Detect which cell encompasses the target text, then output its (X, Y) center coordinate. 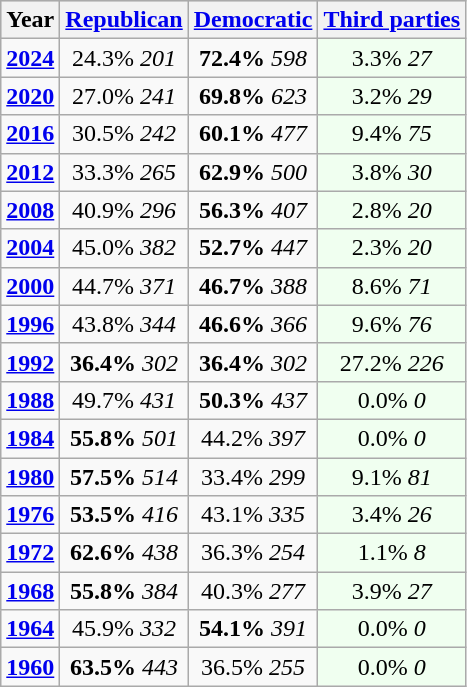
3.8% 30 (392, 172)
1.1% 8 (392, 553)
3.2% 29 (392, 96)
45.0% 382 (124, 248)
1980 (30, 477)
9.1% 81 (392, 477)
44.2% 397 (253, 438)
40.3% 277 (253, 591)
56.3% 407 (253, 210)
36.5% 255 (253, 667)
2000 (30, 286)
30.5% 242 (124, 134)
53.5% 416 (124, 515)
60.1% 477 (253, 134)
2004 (30, 248)
46.6% 366 (253, 324)
1996 (30, 324)
57.5% 514 (124, 477)
62.6% 438 (124, 553)
33.4% 299 (253, 477)
63.5% 443 (124, 667)
2.8% 20 (392, 210)
1992 (30, 362)
8.6% 71 (392, 286)
2020 (30, 96)
3.4% 26 (392, 515)
46.7% 388 (253, 286)
1984 (30, 438)
9.6% 76 (392, 324)
27.0% 241 (124, 96)
1968 (30, 591)
72.4% 598 (253, 58)
Year (30, 20)
44.7% 371 (124, 286)
55.8% 501 (124, 438)
2008 (30, 210)
24.3% 201 (124, 58)
50.3% 437 (253, 400)
9.4% 75 (392, 134)
1960 (30, 667)
1972 (30, 553)
3.9% 27 (392, 591)
54.1% 391 (253, 629)
3.3% 27 (392, 58)
1988 (30, 400)
Republican (124, 20)
43.1% 335 (253, 515)
2024 (30, 58)
33.3% 265 (124, 172)
2016 (30, 134)
55.8% 384 (124, 591)
43.8% 344 (124, 324)
36.3% 254 (253, 553)
40.9% 296 (124, 210)
27.2% 226 (392, 362)
Third parties (392, 20)
49.7% 431 (124, 400)
45.9% 332 (124, 629)
1964 (30, 629)
2.3% 20 (392, 248)
Democratic (253, 20)
2012 (30, 172)
62.9% 500 (253, 172)
52.7% 447 (253, 248)
69.8% 623 (253, 96)
1976 (30, 515)
